Extract the [X, Y] coordinate from the center of the cell holding the provided text.  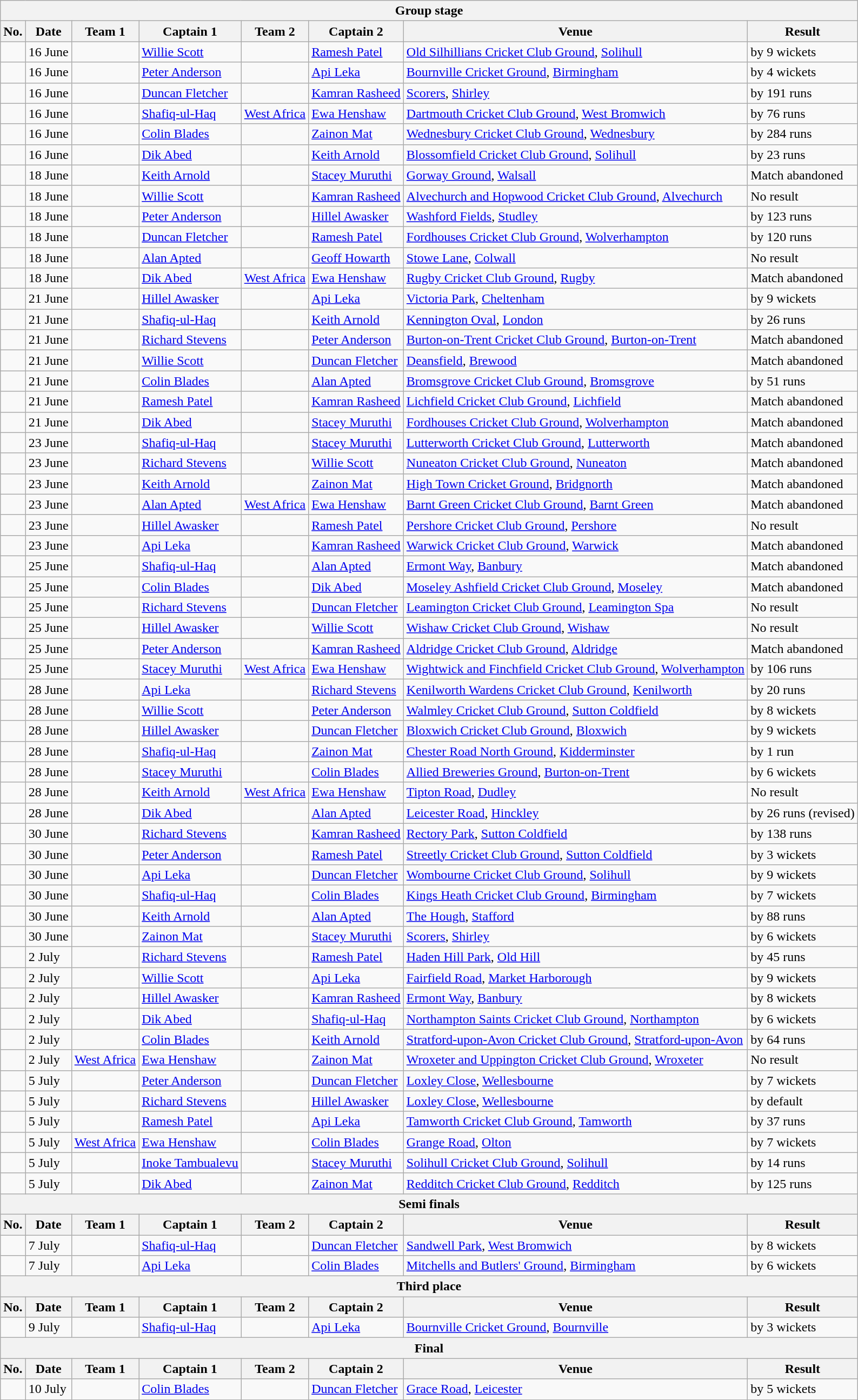
Gorway Ground, Walsall [575, 175]
by 284 runs [803, 134]
Old Silhillians Cricket Club Ground, Solihull [575, 52]
Walmley Cricket Club Ground, Sutton Coldfield [575, 710]
by 106 runs [803, 669]
Bournville Cricket Ground, Birmingham [575, 72]
Tipton Road, Dudley [575, 792]
by 26 runs [803, 319]
Wishaw Cricket Club Ground, Wishaw [575, 628]
Kennington Oval, London [575, 319]
by 37 runs [803, 1122]
Haden Hill Park, Old Hill [575, 957]
Sandwell Park, West Bromwich [575, 1245]
Wroxeter and Uppington Cricket Club Ground, Wroxeter [575, 1060]
by 23 runs [803, 155]
Wednesbury Cricket Club Ground, Wednesbury [575, 134]
Leamington Cricket Club Ground, Leamington Spa [575, 608]
Final [429, 1348]
Grace Road, Leicester [575, 1389]
Warwick Cricket Club Ground, Warwick [575, 545]
Allied Breweries Ground, Burton-on-Trent [575, 772]
by 64 runs [803, 1039]
Northampton Saints Cricket Club Ground, Northampton [575, 1019]
Burton-on-Trent Cricket Club Ground, Burton-on-Trent [575, 340]
Bloxwich Cricket Club Ground, Bloxwich [575, 731]
Semi finals [429, 1204]
by 5 wickets [803, 1389]
by 14 runs [803, 1163]
Barnt Green Cricket Club Ground, Barnt Green [575, 504]
by 45 runs [803, 957]
by 125 runs [803, 1183]
Pershore Cricket Club Ground, Pershore [575, 525]
Rugby Cricket Club Ground, Rugby [575, 278]
9 July [49, 1328]
Victoria Park, Cheltenham [575, 299]
Fairfield Road, Market Harborough [575, 978]
Leicester Road, Hinckley [575, 813]
The Hough, Stafford [575, 916]
Stratford-upon-Avon Cricket Club Ground, Stratford-upon-Avon [575, 1039]
by 51 runs [803, 381]
by 1 run [803, 751]
by 88 runs [803, 916]
by 191 runs [803, 93]
Lichfield Cricket Club Ground, Lichfield [575, 402]
Solihull Cricket Club Ground, Solihull [575, 1163]
Washford Fields, Studley [575, 216]
Inoke Tambualevu [190, 1163]
Stowe Lane, Colwall [575, 258]
Kings Heath Cricket Club Ground, Birmingham [575, 895]
by 138 runs [803, 834]
Alvechurch and Hopwood Cricket Club Ground, Alvechurch [575, 196]
by 123 runs [803, 216]
Bromsgrove Cricket Club Ground, Bromsgrove [575, 381]
Deansfield, Brewood [575, 361]
Redditch Cricket Club Ground, Redditch [575, 1183]
Lutterworth Cricket Club Ground, Lutterworth [575, 443]
Dartmouth Cricket Club Ground, West Bromwich [575, 114]
Rectory Park, Sutton Coldfield [575, 834]
by 120 runs [803, 237]
Nuneaton Cricket Club Ground, Nuneaton [575, 463]
Mitchells and Butlers' Ground, Birmingham [575, 1266]
Tamworth Cricket Club Ground, Tamworth [575, 1122]
Group stage [429, 11]
High Town Cricket Ground, Bridgnorth [575, 484]
Chester Road North Ground, Kidderminster [575, 751]
by 4 wickets [803, 72]
Moseley Ashfield Cricket Club Ground, Moseley [575, 586]
Third place [429, 1286]
Streetly Cricket Club Ground, Sutton Coldfield [575, 854]
by 20 runs [803, 690]
Wombourne Cricket Club Ground, Solihull [575, 875]
Blossomfield Cricket Club Ground, Solihull [575, 155]
by 26 runs (revised) [803, 813]
Bournville Cricket Ground, Bournville [575, 1328]
Grange Road, Olton [575, 1142]
Aldridge Cricket Club Ground, Aldridge [575, 649]
Geoff Howarth [356, 258]
Kenilworth Wardens Cricket Club Ground, Kenilworth [575, 690]
by 76 runs [803, 114]
by default [803, 1101]
10 July [49, 1389]
Wightwick and Finchfield Cricket Club Ground, Wolverhampton [575, 669]
